Extract the [x, y] coordinate from the center of the cell holding the provided text.  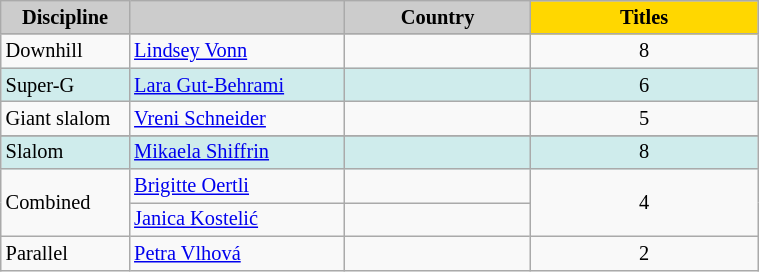
Titles [644, 17]
Lara Gut-Behrami [236, 85]
Slalom [65, 152]
Parallel [65, 253]
Brigitte Oertli [236, 186]
Super-G [65, 85]
5 [644, 118]
Petra Vlhová [236, 253]
2 [644, 253]
Combined [65, 202]
Vreni Schneider [236, 118]
Discipline [65, 17]
Lindsey Vonn [236, 51]
Downhill [65, 51]
6 [644, 85]
Country [438, 17]
Mikaela Shiffrin [236, 152]
4 [644, 202]
Giant slalom [65, 118]
Janica Kostelić [236, 219]
